Detect which cell encompasses the target text, then output its [X, Y] center coordinate. 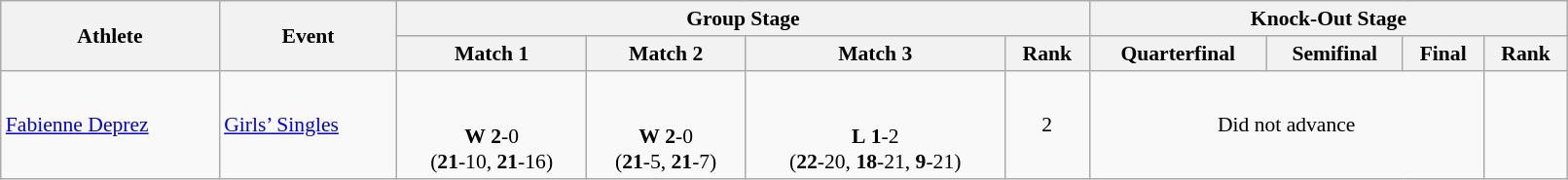
Athlete [110, 35]
Group Stage [744, 18]
Quarterfinal [1178, 54]
Semifinal [1334, 54]
W 2-0 (21-10, 21-16) [492, 125]
Girls’ Singles [308, 125]
Match 3 [876, 54]
Event [308, 35]
Did not advance [1287, 125]
Match 1 [492, 54]
2 [1047, 125]
Fabienne Deprez [110, 125]
L 1-2 (22-20, 18-21, 9-21) [876, 125]
Knock-Out Stage [1329, 18]
Final [1442, 54]
Match 2 [666, 54]
W 2-0 (21-5, 21-7) [666, 125]
